Return [x, y] of the center of cell containing provided text 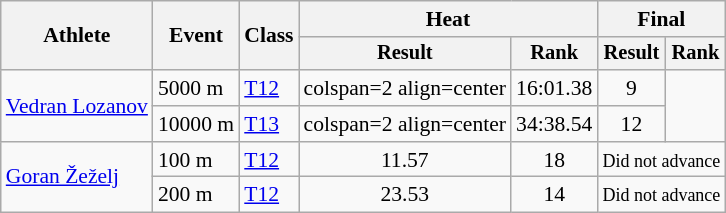
Event [196, 36]
Heat [448, 19]
10000 m [196, 124]
9 [631, 88]
11.57 [405, 160]
23.53 [405, 195]
34:38.54 [554, 124]
18 [554, 160]
Goran Žeželj [77, 178]
200 m [196, 195]
100 m [196, 160]
5000 m [196, 88]
16:01.38 [554, 88]
14 [554, 195]
Class [268, 36]
T13 [268, 124]
Final [661, 19]
12 [631, 124]
Vedran Lozanov [77, 106]
Athlete [77, 36]
